Pinpoint the cell where the given text exists, returning its [X, Y] midpoint coordinate. 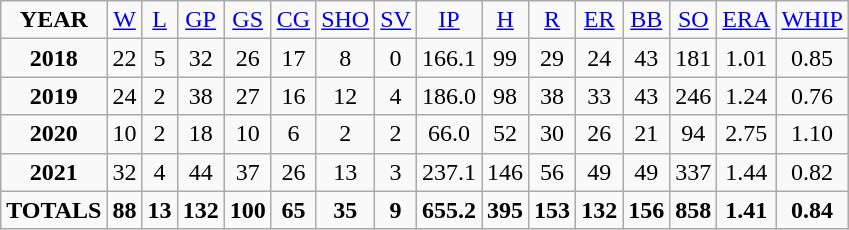
156 [646, 210]
1.24 [746, 96]
0.85 [812, 58]
R [552, 20]
44 [200, 172]
27 [248, 96]
SV [396, 20]
H [506, 20]
30 [552, 134]
1.01 [746, 58]
29 [552, 58]
37 [248, 172]
0.84 [812, 210]
33 [600, 96]
SO [694, 20]
3 [396, 172]
655.2 [448, 210]
2020 [54, 134]
166.1 [448, 58]
35 [346, 210]
146 [506, 172]
153 [552, 210]
1.10 [812, 134]
94 [694, 134]
SHO [346, 20]
GS [248, 20]
858 [694, 210]
2019 [54, 96]
W [124, 20]
395 [506, 210]
L [160, 20]
GP [200, 20]
IP [448, 20]
181 [694, 58]
52 [506, 134]
ER [600, 20]
16 [293, 96]
YEAR [54, 20]
21 [646, 134]
1.41 [746, 210]
22 [124, 58]
65 [293, 210]
TOTALS [54, 210]
99 [506, 58]
WHIP [812, 20]
237.1 [448, 172]
2.75 [746, 134]
6 [293, 134]
88 [124, 210]
246 [694, 96]
12 [346, 96]
8 [346, 58]
CG [293, 20]
56 [552, 172]
1.44 [746, 172]
66.0 [448, 134]
100 [248, 210]
18 [200, 134]
BB [646, 20]
9 [396, 210]
186.0 [448, 96]
2021 [54, 172]
337 [694, 172]
0 [396, 58]
5 [160, 58]
ERA [746, 20]
0.76 [812, 96]
2018 [54, 58]
17 [293, 58]
0.82 [812, 172]
98 [506, 96]
